Locate the cell with the specified text and output its (x, y) center coordinate. 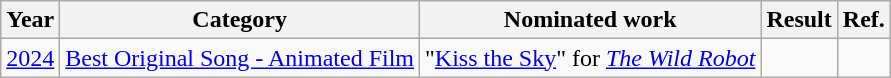
"Kiss the Sky" for The Wild Robot (590, 58)
Best Original Song - Animated Film (240, 58)
Category (240, 20)
Result (799, 20)
Ref. (864, 20)
Nominated work (590, 20)
Year (30, 20)
2024 (30, 58)
